Provide the (X, Y) coordinate of the cell's center where the given text is located.  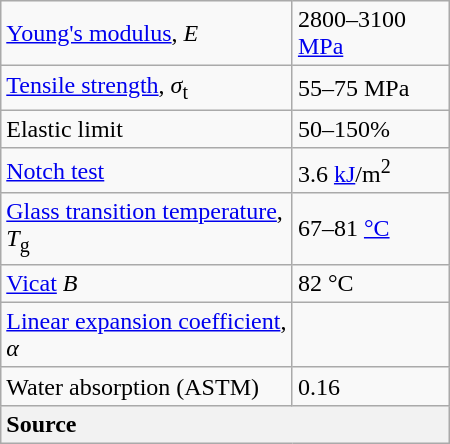
Vicat B (147, 283)
Source (225, 424)
82 °C (370, 283)
55–75 MPa (370, 88)
Glass transition temperature, Tg (147, 228)
3.6 kJ/m2 (370, 170)
Water absorption (ASTM) (147, 386)
50–150% (370, 129)
2800–3100 MPa (370, 34)
Tensile strength, σt (147, 88)
67–81 °C (370, 228)
0.16 (370, 386)
Young's modulus, E (147, 34)
Elastic limit (147, 129)
Notch test (147, 170)
Linear expansion coefficient, α (147, 334)
